Return (X, Y) of the center of cell containing provided text 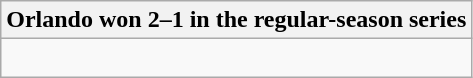
Orlando won 2–1 in the regular-season series (236, 20)
